Identify which cell holds the provided text, then report its [x, y] central coordinate. 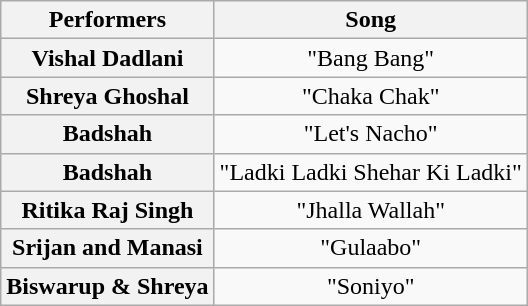
"Let's Nacho" [370, 134]
Ritika Raj Singh [108, 210]
Shreya Ghoshal [108, 96]
"Gulaabo" [370, 248]
Biswarup & Shreya [108, 286]
"Ladki Ladki Shehar Ki Ladki" [370, 172]
Song [370, 20]
Vishal Dadlani [108, 58]
Srijan and Manasi [108, 248]
"Bang Bang" [370, 58]
"Soniyo" [370, 286]
"Jhalla Wallah" [370, 210]
"Chaka Chak" [370, 96]
Performers [108, 20]
